For the text-containing cell, return its midpoint in (x, y) coordinate format. 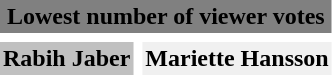
Rabih Jaber (66, 58)
Lowest number of viewer votes (166, 16)
Mariette Hansson (236, 58)
